Find where the given text appears and provide that cell's center as (X, Y) coordinate. 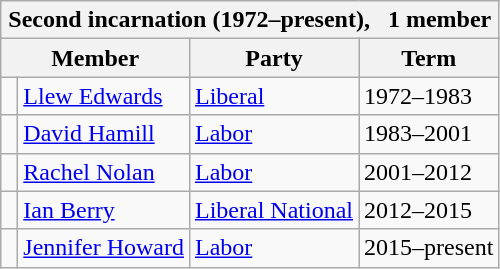
Second incarnation (1972–present), 1 member (250, 20)
Party (274, 58)
Llew Edwards (104, 96)
Ian Berry (104, 210)
2012–2015 (428, 210)
2015–present (428, 248)
2001–2012 (428, 172)
Liberal (274, 96)
Liberal National (274, 210)
Term (428, 58)
1983–2001 (428, 134)
Jennifer Howard (104, 248)
Rachel Nolan (104, 172)
1972–1983 (428, 96)
Member (96, 58)
David Hamill (104, 134)
